Determine the (x, y) coordinate at the center of the cell enclosing the given text.  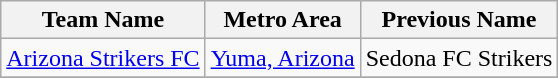
Sedona FC Strikers (459, 58)
Arizona Strikers FC (103, 58)
Metro Area (282, 20)
Team Name (103, 20)
Previous Name (459, 20)
Yuma, Arizona (282, 58)
